Provide the [x, y] coordinate of the cell's center where the given text is located.  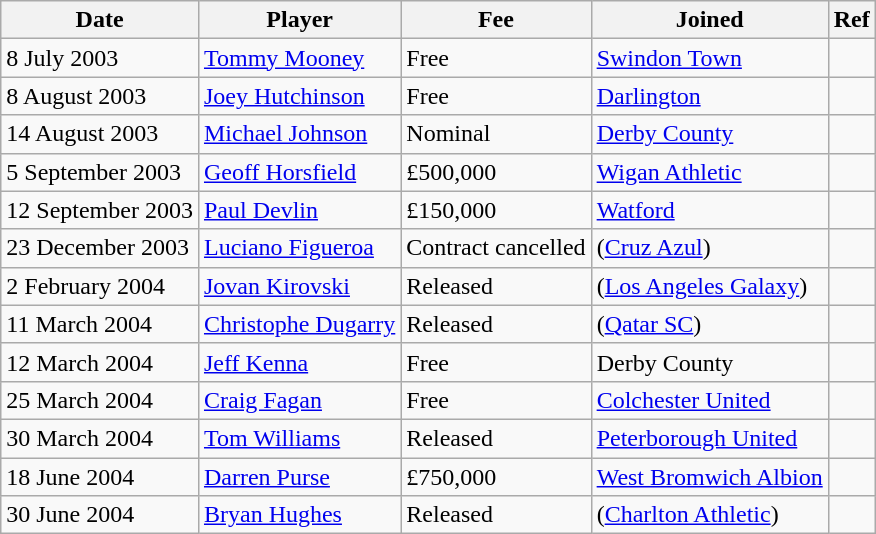
8 July 2003 [100, 58]
30 June 2004 [100, 515]
Fee [496, 20]
12 March 2004 [100, 362]
Craig Fagan [299, 400]
Date [100, 20]
Contract cancelled [496, 248]
12 September 2003 [100, 210]
Peterborough United [710, 438]
£150,000 [496, 210]
14 August 2003 [100, 134]
11 March 2004 [100, 324]
18 June 2004 [100, 477]
£500,000 [496, 172]
Darren Purse [299, 477]
Ref [852, 20]
2 February 2004 [100, 286]
Tommy Mooney [299, 58]
23 December 2003 [100, 248]
£750,000 [496, 477]
Nominal [496, 134]
Jovan Kirovski [299, 286]
Swindon Town [710, 58]
Bryan Hughes [299, 515]
Watford [710, 210]
Colchester United [710, 400]
Jeff Kenna [299, 362]
Wigan Athletic [710, 172]
30 March 2004 [100, 438]
Tom Williams [299, 438]
8 August 2003 [100, 96]
5 September 2003 [100, 172]
(Charlton Athletic) [710, 515]
(Qatar SC) [710, 324]
(Cruz Azul) [710, 248]
Darlington [710, 96]
Paul Devlin [299, 210]
(Los Angeles Galaxy) [710, 286]
Joined [710, 20]
Geoff Horsfield [299, 172]
Luciano Figueroa [299, 248]
Michael Johnson [299, 134]
Joey Hutchinson [299, 96]
West Bromwich Albion [710, 477]
Player [299, 20]
25 March 2004 [100, 400]
Christophe Dugarry [299, 324]
